For the text-containing cell, return its midpoint in (X, Y) coordinate format. 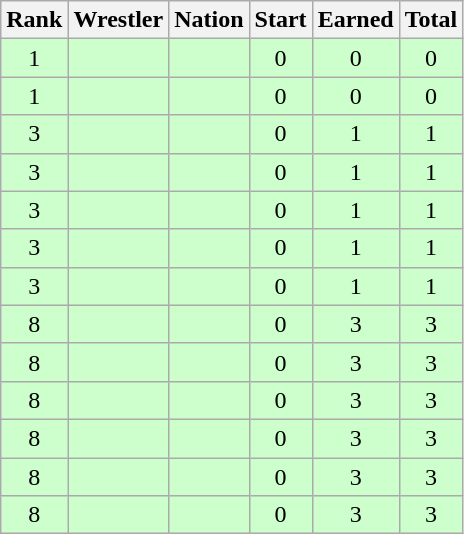
Total (431, 20)
Nation (209, 20)
Wrestler (118, 20)
Rank (34, 20)
Start (280, 20)
Earned (356, 20)
